Provide the (X, Y) coordinate of the cell's center where the given text is located.  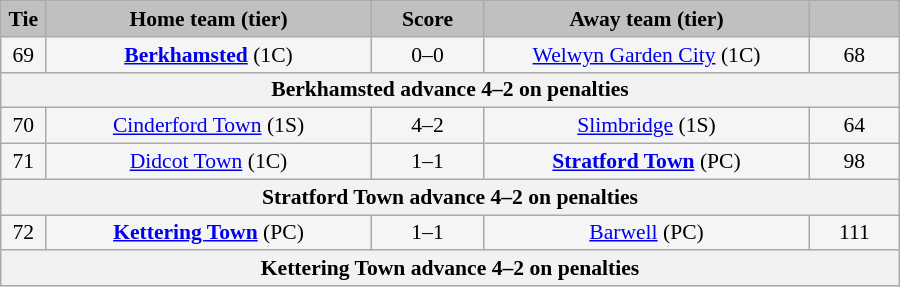
Slimbridge (1S) (647, 126)
Stratford Town advance 4–2 on penalties (450, 197)
Berkhamsted (1C) (209, 55)
Didcot Town (1C) (209, 162)
Cinderford Town (1S) (209, 126)
64 (854, 126)
111 (854, 233)
0–0 (427, 55)
Stratford Town (PC) (647, 162)
4–2 (427, 126)
69 (24, 55)
72 (24, 233)
98 (854, 162)
70 (24, 126)
Welwyn Garden City (1C) (647, 55)
71 (24, 162)
Kettering Town advance 4–2 on penalties (450, 269)
Kettering Town (PC) (209, 233)
Barwell (PC) (647, 233)
Home team (tier) (209, 19)
68 (854, 55)
Away team (tier) (647, 19)
Berkhamsted advance 4–2 on penalties (450, 90)
Tie (24, 19)
Score (427, 19)
